Determine the (x, y) coordinate at the center of the cell enclosing the given text.  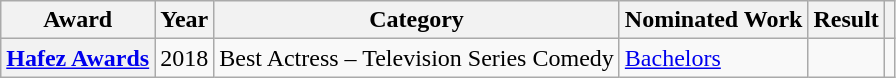
2018 (184, 58)
Result (846, 20)
Best Actress – Television Series Comedy (417, 58)
Year (184, 20)
Hafez Awards (78, 58)
Nominated Work (714, 20)
Bachelors (714, 58)
Award (78, 20)
Category (417, 20)
